Scan for the cell matching the given text and deliver its [x, y] coordinate at center. 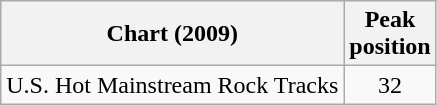
Chart (2009) [172, 34]
Peakposition [390, 34]
32 [390, 85]
U.S. Hot Mainstream Rock Tracks [172, 85]
